Determine the (X, Y) coordinate at the center of the cell enclosing the given text.  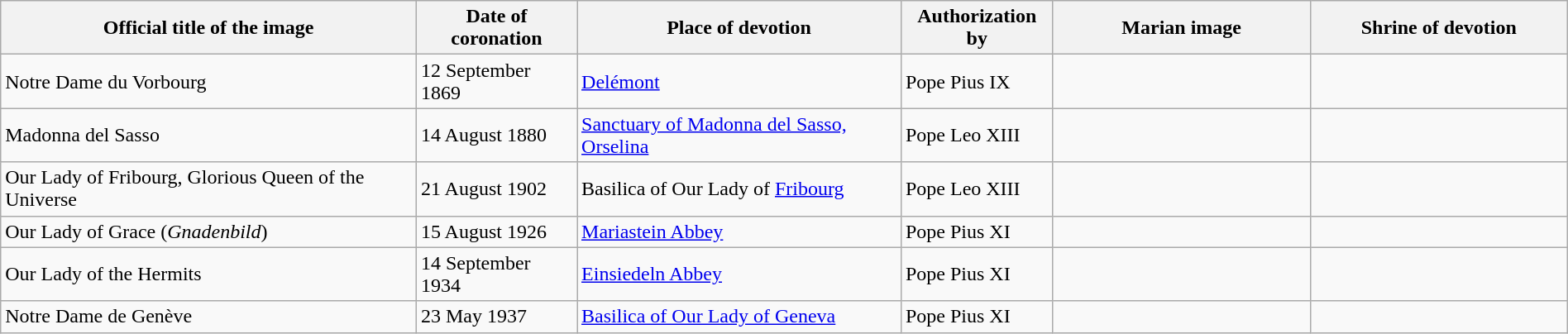
Official title of the image (208, 28)
14 September 1934 (496, 274)
Madonna del Sasso (208, 136)
Authorization by (977, 28)
23 May 1937 (496, 317)
Our Lady of Fribourg, Glorious Queen of the Universe (208, 188)
21 August 1902 (496, 188)
Basilica of Our Lady of Fribourg (739, 188)
Mariastein Abbey (739, 231)
Pope Pius IX (977, 81)
Einsiedeln Abbey (739, 274)
12 September 1869 (496, 81)
15 August 1926 (496, 231)
Basilica of Our Lady of Geneva (739, 317)
Date of coronation (496, 28)
Our Lady of Grace (Gnadenbild) (208, 231)
Shrine of devotion (1439, 28)
Place of devotion (739, 28)
Delémont (739, 81)
Marian image (1181, 28)
14 August 1880 (496, 136)
Sanctuary of Madonna del Sasso, Orselina (739, 136)
Notre Dame de Genève (208, 317)
Our Lady of the Hermits (208, 274)
Notre Dame du Vorbourg (208, 81)
